Locate the cell with the specified text and output its [x, y] center coordinate. 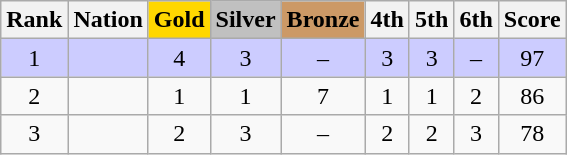
Gold [179, 20]
6th [476, 20]
Silver [246, 20]
Score [532, 20]
7 [323, 96]
4 [179, 58]
Nation [108, 20]
5th [431, 20]
97 [532, 58]
4th [387, 20]
Rank [34, 20]
Bronze [323, 20]
86 [532, 96]
78 [532, 134]
